For the text-containing cell, return its midpoint in (x, y) coordinate format. 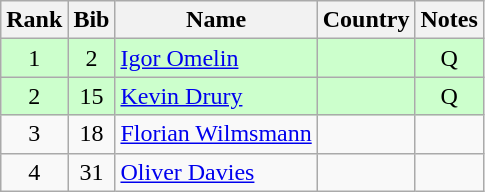
4 (34, 172)
1 (34, 58)
Florian Wilmsmann (216, 134)
Oliver Davies (216, 172)
Name (216, 20)
Rank (34, 20)
Notes (449, 20)
15 (92, 96)
31 (92, 172)
3 (34, 134)
Country (366, 20)
18 (92, 134)
Igor Omelin (216, 58)
Kevin Drury (216, 96)
Bib (92, 20)
